Detect which cell encompasses the target text, then output its (x, y) center coordinate. 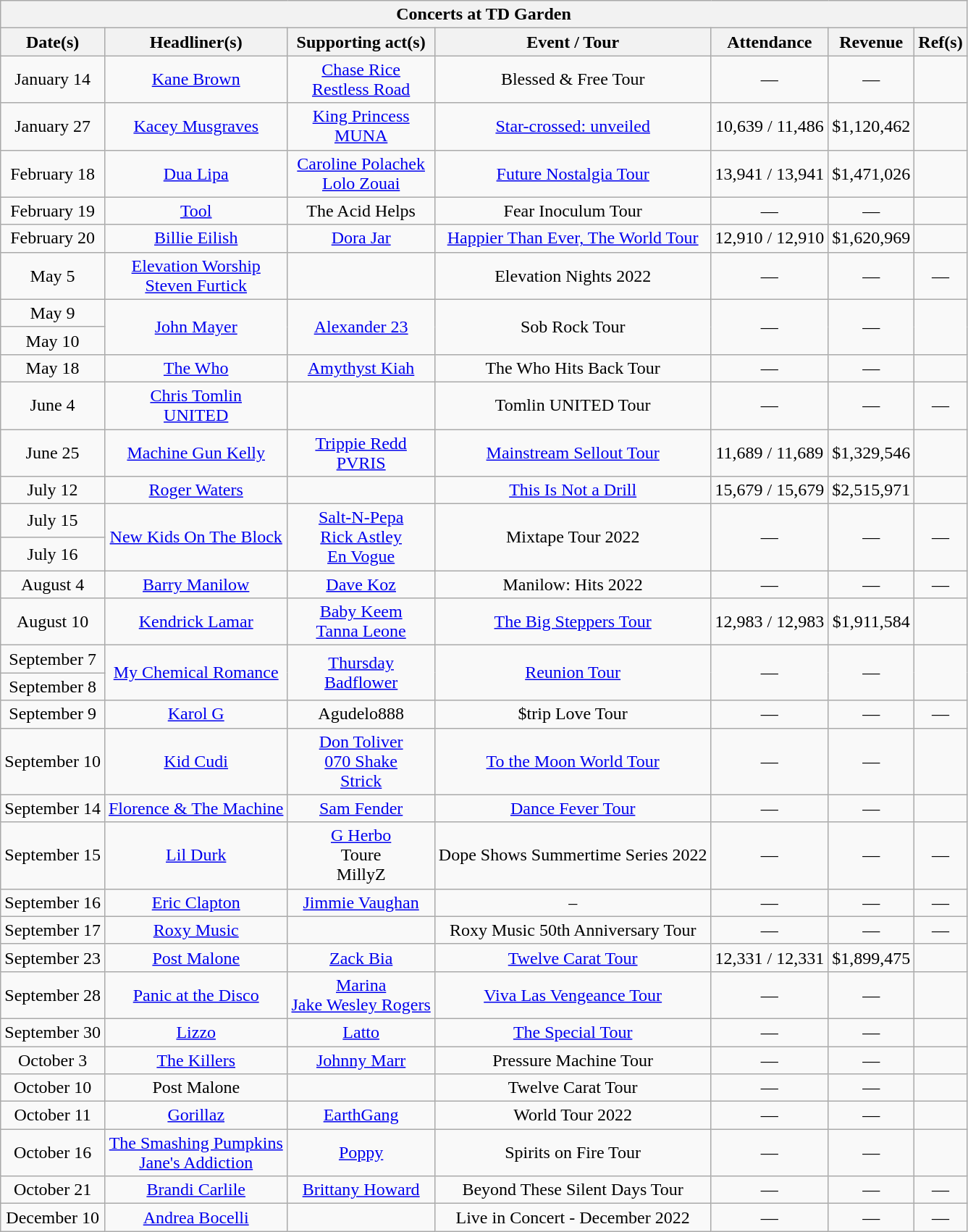
Poppy (361, 1153)
Dope Shows Summertime Series 2022 (573, 855)
September 23 (53, 957)
Reunion Tour (573, 673)
May 9 (53, 313)
The Who Hits Back Tour (573, 368)
10,639 / 11,486 (770, 126)
September 28 (53, 995)
January 14 (53, 80)
Sam Fender (361, 808)
Ref(s) (940, 42)
Baby KeemTanna Leone (361, 621)
September 7 (53, 659)
11,689 / 11,689 (770, 452)
October 3 (53, 1060)
$1,471,026 (872, 174)
$1,911,584 (872, 621)
October 10 (53, 1088)
Supporting act(s) (361, 42)
July 15 (53, 521)
Headliner(s) (195, 42)
Attendance (770, 42)
May 10 (53, 340)
September 16 (53, 902)
King PrincessMUNA (361, 126)
Kendrick Lamar (195, 621)
Lizzo (195, 1032)
My Chemical Romance (195, 673)
Brandi Carlile (195, 1190)
Beyond These Silent Days Tour (573, 1190)
Brittany Howard (361, 1190)
June 4 (53, 406)
Revenue (872, 42)
The Special Tour (573, 1032)
October 21 (53, 1190)
Panic at the Disco (195, 995)
Manilow: Hits 2022 (573, 584)
Kid Cudi (195, 761)
John Mayer (195, 327)
ThursdayBadflower (361, 673)
Viva Las Vengeance Tour (573, 995)
Machine Gun Kelly (195, 452)
Dance Fever Tour (573, 808)
Elevation WorshipSteven Furtick (195, 275)
Zack Bia (361, 957)
$1,120,462 (872, 126)
Live in Concert - December 2022 (573, 1218)
Trippie ReddPVRIS (361, 452)
13,941 / 13,941 (770, 174)
– (573, 902)
Barry Manilow (195, 584)
December 10 (53, 1218)
February 20 (53, 238)
Andrea Bocelli (195, 1218)
Amythyst Kiah (361, 368)
Happier Than Ever, The World Tour (573, 238)
Mixtape Tour 2022 (573, 537)
January 27 (53, 126)
June 25 (53, 452)
EarthGang (361, 1115)
September 14 (53, 808)
Fear Inoculum Tour (573, 211)
Date(s) (53, 42)
Alexander 23 (361, 327)
Roxy Music (195, 930)
15,679 / 15,679 (770, 490)
Don Toliver070 ShakeStrick (361, 761)
July 16 (53, 554)
New Kids On The Block (195, 537)
The Big Steppers Tour (573, 621)
September 8 (53, 687)
Agudelo888 (361, 714)
To the Moon World Tour (573, 761)
September 10 (53, 761)
September 9 (53, 714)
February 18 (53, 174)
World Tour 2022 (573, 1115)
Karol G (195, 714)
Chase RiceRestless Road (361, 80)
Blessed & Free Tour (573, 80)
The Killers (195, 1060)
September 15 (53, 855)
Roger Waters (195, 490)
Spirits on Fire Tour (573, 1153)
The Who (195, 368)
February 19 (53, 211)
Tool (195, 211)
Salt-N-PepaRick AstleyEn Vogue (361, 537)
The Acid Helps (361, 211)
August 4 (53, 584)
12,331 / 12,331 (770, 957)
September 30 (53, 1032)
Sob Rock Tour (573, 327)
Star-crossed: unveiled (573, 126)
May 5 (53, 275)
October 16 (53, 1153)
Concerts at TD Garden (484, 14)
This Is Not a Drill (573, 490)
Roxy Music 50th Anniversary Tour (573, 930)
Dua Lipa (195, 174)
$1,329,546 (872, 452)
$2,515,971 (872, 490)
May 18 (53, 368)
G HerboToureMillyZ (361, 855)
Dora Jar (361, 238)
Future Nostalgia Tour (573, 174)
Jimmie Vaughan (361, 902)
Dave Koz (361, 584)
Caroline PolachekLolo Zouai (361, 174)
Pressure Machine Tour (573, 1060)
$1,899,475 (872, 957)
Johnny Marr (361, 1060)
Eric Clapton (195, 902)
Event / Tour (573, 42)
The Smashing PumpkinsJane's Addiction (195, 1153)
Florence & The Machine (195, 808)
$trip Love Tour (573, 714)
July 12 (53, 490)
Gorillaz (195, 1115)
MarinaJake Wesley Rogers (361, 995)
Latto (361, 1032)
Lil Durk (195, 855)
October 11 (53, 1115)
12,983 / 12,983 (770, 621)
Billie Eilish (195, 238)
Tomlin UNITED Tour (573, 406)
September 17 (53, 930)
Mainstream Sellout Tour (573, 452)
Kane Brown (195, 80)
Chris TomlinUNITED (195, 406)
12,910 / 12,910 (770, 238)
$1,620,969 (872, 238)
August 10 (53, 621)
Kacey Musgraves (195, 126)
Elevation Nights 2022 (573, 275)
